Return the (X, Y) coordinate for the center point of the cell that contains the specified text.  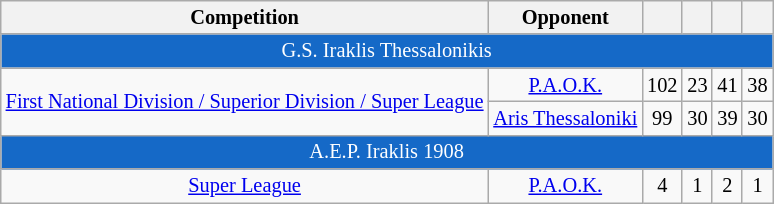
Opponent (565, 18)
A.E.P. Iraklis 1908 (387, 152)
39 (727, 119)
102 (662, 85)
99 (662, 119)
Competition (245, 18)
23 (697, 85)
4 (662, 186)
41 (727, 85)
Aris Thessaloniki (565, 119)
Super League (245, 186)
First National Division / Superior Division / Super League (245, 102)
G.S. Iraklis Thessalonikis (387, 51)
2 (727, 186)
38 (757, 85)
